Extract the (X, Y) coordinate from the center of the cell holding the provided text.  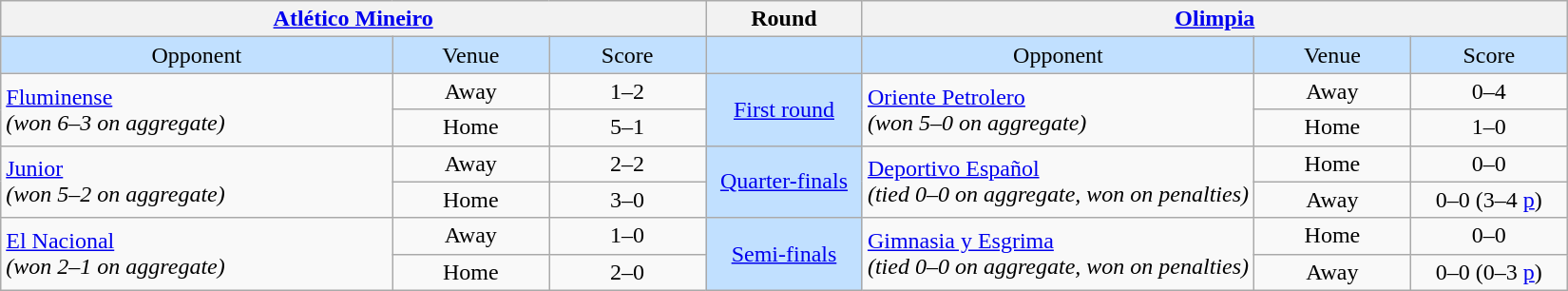
Round (785, 19)
Deportivo Español(tied 0–0 on aggregate, won on penalties) (1058, 182)
0–0 (0–3 p) (1488, 272)
3–0 (627, 200)
Quarter-finals (785, 182)
Semi-finals (785, 254)
Gimnasia y Esgrima(tied 0–0 on aggregate, won on penalties) (1058, 254)
Oriente Petrolero(won 5–0 on aggregate) (1058, 109)
Olimpia (1214, 19)
First round (785, 109)
Atlético Mineiro (354, 19)
Fluminense(won 6–3 on aggregate) (197, 109)
0–4 (1488, 91)
2–0 (627, 272)
5–1 (627, 127)
0–0 (3–4 p) (1488, 200)
Junior(won 5–2 on aggregate) (197, 182)
2–2 (627, 164)
El Nacional(won 2–1 on aggregate) (197, 254)
1–2 (627, 91)
